Output the [x, y] coordinate of the center of the cell containing the given text.  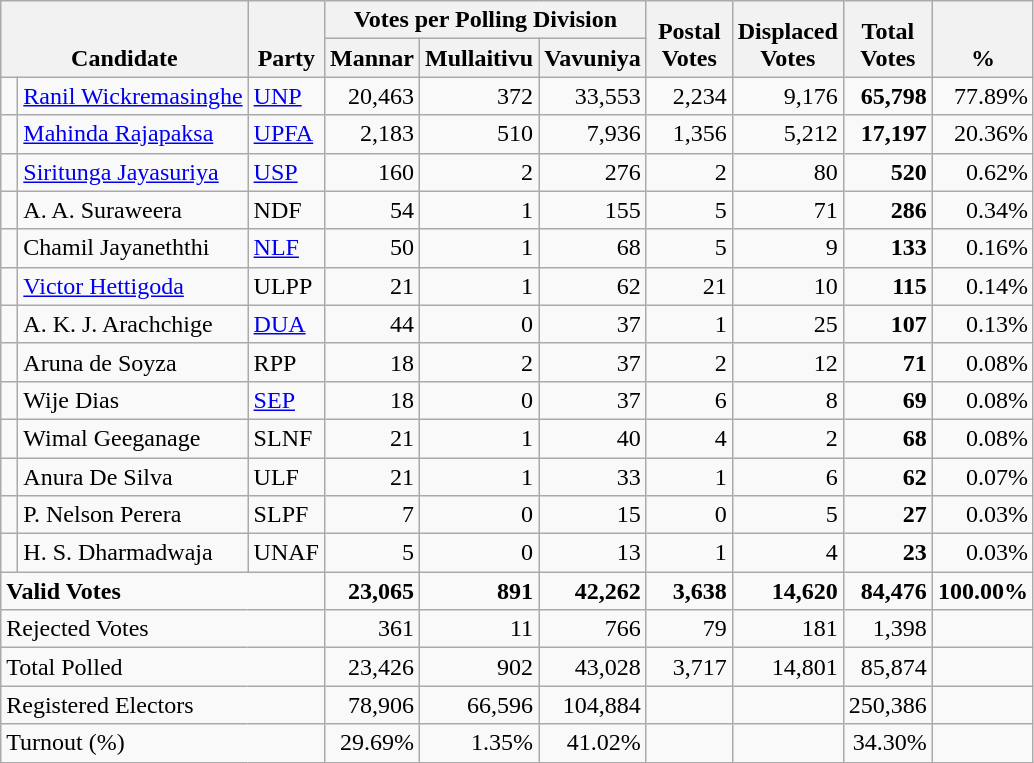
2,234 [689, 96]
510 [480, 134]
A. A. Suraweera [133, 210]
891 [480, 591]
PostalVotes [689, 39]
Total Polled [163, 667]
UNP [286, 96]
84,476 [888, 591]
RPP [286, 362]
10 [788, 286]
DUA [286, 324]
1,356 [689, 134]
77.89% [982, 96]
Wimal Geeganage [133, 438]
44 [372, 324]
5,212 [788, 134]
ULF [286, 477]
40 [593, 438]
8 [788, 400]
NLF [286, 248]
Total Votes [888, 39]
7 [372, 515]
41.02% [593, 743]
Wije Dias [133, 400]
Chamil Jayaneththi [133, 248]
65,798 [888, 96]
250,386 [888, 705]
17,197 [888, 134]
100.00% [982, 591]
UNAF [286, 553]
520 [888, 172]
23,426 [372, 667]
181 [788, 629]
0.16% [982, 248]
766 [593, 629]
14,620 [788, 591]
78,906 [372, 705]
85,874 [888, 667]
11 [480, 629]
Mahinda Rajapaksa [133, 134]
Mullaitivu [480, 58]
7,936 [593, 134]
276 [593, 172]
USP [286, 172]
23 [888, 553]
15 [593, 515]
0.14% [982, 286]
0.07% [982, 477]
H. S. Dharmadwaja [133, 553]
20,463 [372, 96]
3,717 [689, 667]
Votes per Polling Division [485, 20]
9 [788, 248]
361 [372, 629]
0.13% [982, 324]
A. K. J. Arachchige [133, 324]
115 [888, 286]
0.34% [982, 210]
13 [593, 553]
79 [689, 629]
107 [888, 324]
29.69% [372, 743]
Candidate [124, 39]
2,183 [372, 134]
UPFA [286, 134]
Siritunga Jayasuriya [133, 172]
Valid Votes [163, 591]
Mannar [372, 58]
20.36% [982, 134]
286 [888, 210]
1.35% [480, 743]
33,553 [593, 96]
43,028 [593, 667]
9,176 [788, 96]
69 [888, 400]
14,801 [788, 667]
42,262 [593, 591]
3,638 [689, 591]
27 [888, 515]
ULPP [286, 286]
Turnout (%) [163, 743]
1,398 [888, 629]
Party [286, 39]
SLPF [286, 515]
155 [593, 210]
902 [480, 667]
Vavuniya [593, 58]
80 [788, 172]
133 [888, 248]
SEP [286, 400]
Victor Hettigoda [133, 286]
P. Nelson Perera [133, 515]
Aruna de Soyza [133, 362]
160 [372, 172]
DisplacedVotes [788, 39]
Registered Electors [163, 705]
23,065 [372, 591]
Ranil Wickremasinghe [133, 96]
104,884 [593, 705]
372 [480, 96]
0.62% [982, 172]
66,596 [480, 705]
12 [788, 362]
% [982, 39]
50 [372, 248]
Rejected Votes [163, 629]
54 [372, 210]
SLNF [286, 438]
25 [788, 324]
Anura De Silva [133, 477]
34.30% [888, 743]
NDF [286, 210]
33 [593, 477]
